Output the (x, y) coordinate of the center of the cell containing the given text.  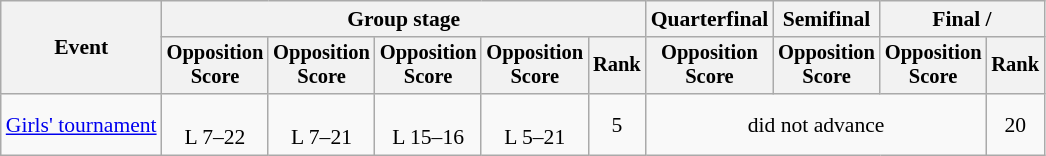
Event (82, 48)
L 7–21 (322, 124)
Group stage (404, 19)
L 5–21 (534, 124)
Semifinal (826, 19)
Girls' tournament (82, 124)
did not advance (816, 124)
Final / (962, 19)
L 7–22 (216, 124)
5 (617, 124)
Quarterfinal (710, 19)
20 (1015, 124)
L 15–16 (428, 124)
